Locate the cell with the specified text and output its (x, y) center coordinate. 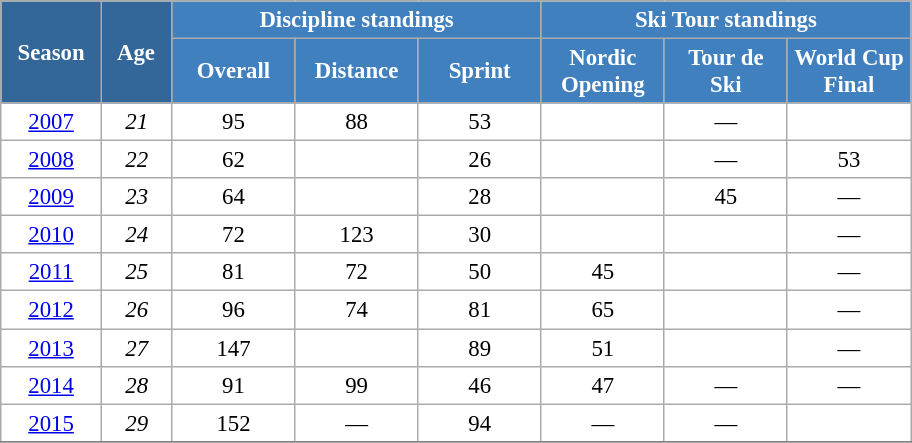
123 (356, 235)
27 (136, 348)
Tour deSki (726, 72)
2015 (52, 423)
2008 (52, 160)
64 (234, 197)
51 (602, 348)
50 (480, 273)
2010 (52, 235)
2009 (52, 197)
99 (356, 385)
25 (136, 273)
88 (356, 122)
89 (480, 348)
152 (234, 423)
Distance (356, 72)
74 (356, 310)
Discipline standings (356, 20)
30 (480, 235)
94 (480, 423)
2011 (52, 273)
24 (136, 235)
Overall (234, 72)
2013 (52, 348)
Ski Tour standings (726, 20)
NordicOpening (602, 72)
29 (136, 423)
46 (480, 385)
21 (136, 122)
2014 (52, 385)
47 (602, 385)
96 (234, 310)
Age (136, 52)
World CupFinal (848, 72)
2007 (52, 122)
22 (136, 160)
147 (234, 348)
91 (234, 385)
Sprint (480, 72)
62 (234, 160)
95 (234, 122)
23 (136, 197)
65 (602, 310)
Season (52, 52)
2012 (52, 310)
